From the cell containing the given text, extract its center point as (X, Y) coordinate. 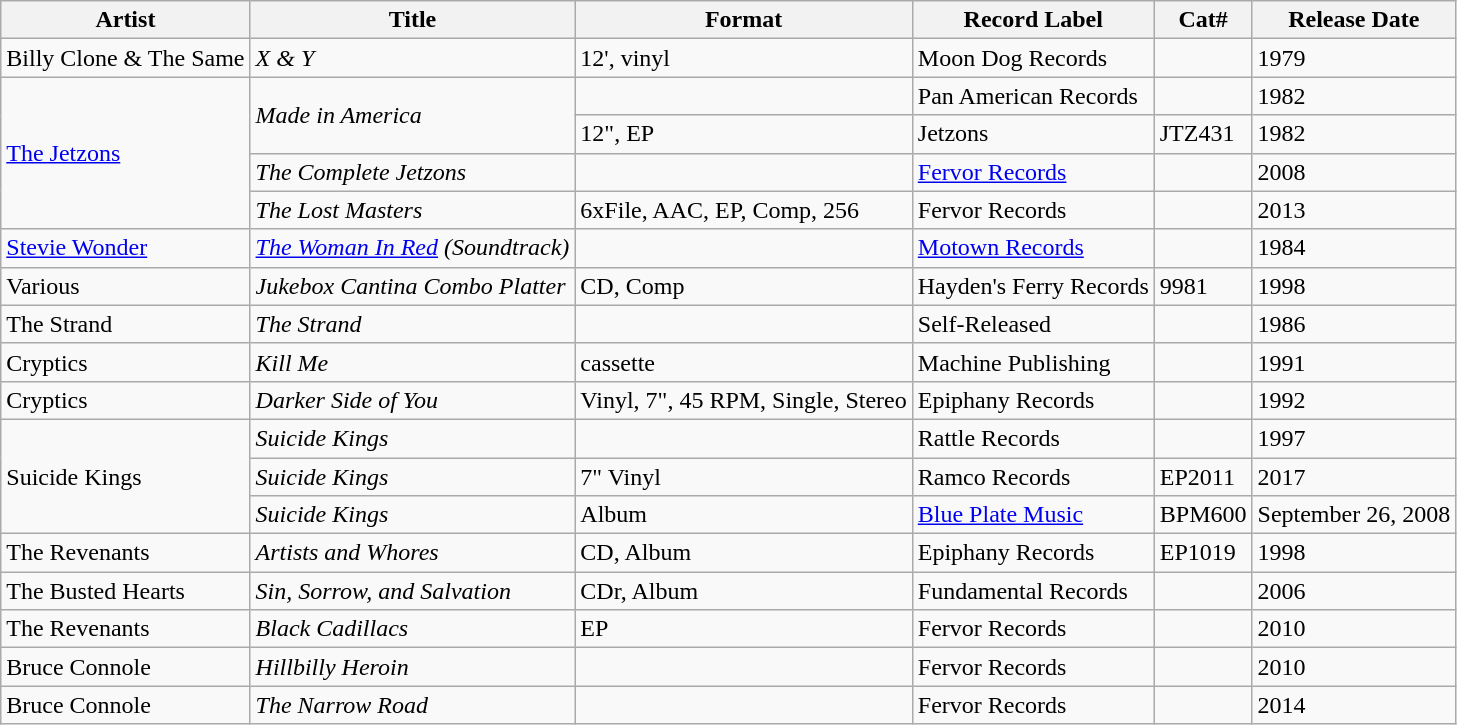
Ramco Records (1033, 477)
Pan American Records (1033, 96)
Various (126, 286)
Rattle Records (1033, 438)
Jukebox Cantina Combo Platter (412, 286)
2014 (1354, 705)
The Woman In Red (Soundtrack) (412, 248)
The Jetzons (126, 153)
Made in America (412, 115)
CD, Album (744, 553)
12', vinyl (744, 58)
12", EP (744, 134)
Hayden's Ferry Records (1033, 286)
2006 (1354, 591)
Motown Records (1033, 248)
EP1019 (1203, 553)
Blue Plate Music (1033, 515)
CDr, Album (744, 591)
Hillbilly Heroin (412, 667)
CD, Comp (744, 286)
Moon Dog Records (1033, 58)
1984 (1354, 248)
Kill Me (412, 362)
6xFile, AAC, EP, Comp, 256 (744, 210)
Stevie Wonder (126, 248)
Fundamental Records (1033, 591)
7" Vinyl (744, 477)
1997 (1354, 438)
JTZ431 (1203, 134)
2013 (1354, 210)
Artist (126, 20)
Sin, Sorrow, and Salvation (412, 591)
cassette (744, 362)
The Busted Hearts (126, 591)
Artists and Whores (412, 553)
Record Label (1033, 20)
Black Cadillacs (412, 629)
Release Date (1354, 20)
1979 (1354, 58)
2008 (1354, 172)
X & Y (412, 58)
Album (744, 515)
EP (744, 629)
The Lost Masters (412, 210)
2017 (1354, 477)
1991 (1354, 362)
Jetzons (1033, 134)
Darker Side of You (412, 400)
Vinyl, 7", 45 RPM, Single, Stereo (744, 400)
9981 (1203, 286)
The Narrow Road (412, 705)
1992 (1354, 400)
Self-Released (1033, 324)
September 26, 2008 (1354, 515)
Format (744, 20)
EP2011 (1203, 477)
Cat# (1203, 20)
1986 (1354, 324)
BPM600 (1203, 515)
Billy Clone & The Same (126, 58)
Machine Publishing (1033, 362)
The Complete Jetzons (412, 172)
Title (412, 20)
